For the text-containing cell, return its midpoint in (X, Y) coordinate format. 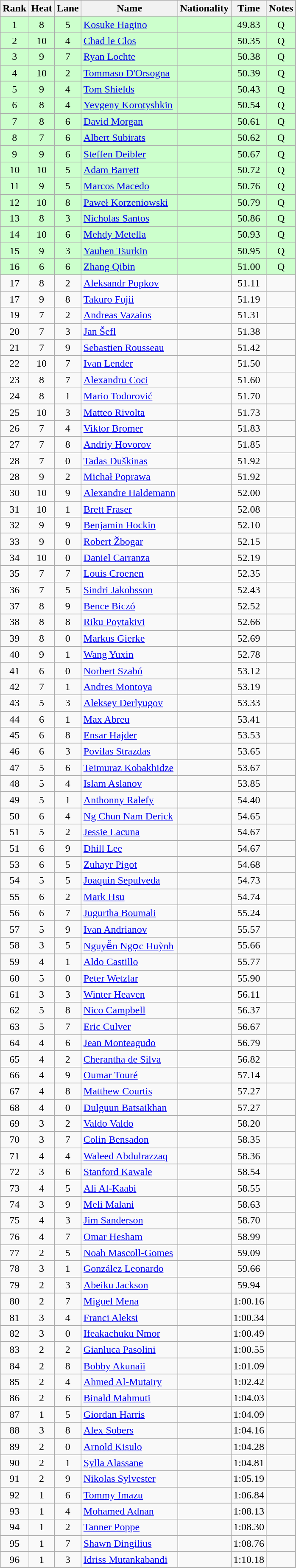
Bobby Akunaii (129, 1366)
Arnold Kisulo (129, 1447)
1:00.34 (249, 1317)
91 (14, 1479)
51.85 (249, 444)
Miguel Mena (129, 1301)
61 (14, 994)
Steffen Deibler (129, 154)
51.83 (249, 428)
Benjamin Hockin (129, 525)
59.09 (249, 1253)
58.99 (249, 1237)
Robert Žbogar (129, 541)
55.77 (249, 962)
52.69 (249, 638)
83 (14, 1349)
1:00.16 (249, 1301)
Binald Mahmuti (129, 1398)
13 (14, 219)
1:04.81 (249, 1463)
Jugurtha Boumali (129, 913)
Marcos Macedo (129, 186)
52.35 (249, 574)
50.54 (249, 105)
Aleksandr Popkov (129, 283)
Peter Wetzlar (129, 978)
58.55 (249, 1188)
50 (14, 816)
55.66 (249, 945)
Norbert Szabó (129, 670)
33 (14, 541)
Rank (14, 8)
Zhang Qibin (129, 267)
26 (14, 428)
59.66 (249, 1269)
44 (14, 719)
25 (14, 412)
23 (14, 380)
Adam Barrett (129, 170)
52.10 (249, 525)
20 (14, 331)
Mario Todorović (129, 396)
1:04.16 (249, 1431)
Nikolas Sylvester (129, 1479)
50.35 (249, 41)
51.70 (249, 396)
Idriss Mutankabandi (129, 1560)
52.00 (249, 493)
70 (14, 1140)
51.00 (249, 267)
1:06.84 (249, 1495)
Albert Subirats (129, 137)
63 (14, 1027)
56.11 (249, 994)
Ali Al-Kaabi (129, 1188)
Franci Aleksi (129, 1317)
51.60 (249, 380)
89 (14, 1447)
53 (14, 864)
1:00.55 (249, 1349)
Lane (68, 8)
50.93 (249, 235)
Gianluca Pasolini (129, 1349)
50.62 (249, 137)
53.67 (249, 768)
53.53 (249, 735)
50.76 (249, 186)
74 (14, 1204)
50.72 (249, 170)
Tommy Imazu (129, 1495)
Ivan Lenđer (129, 364)
51.11 (249, 283)
Mark Hsu (129, 897)
88 (14, 1431)
52.78 (249, 654)
64 (14, 1043)
1:02.42 (249, 1382)
52.19 (249, 558)
47 (14, 768)
27 (14, 444)
50.86 (249, 219)
51.73 (249, 412)
55.57 (249, 929)
Dhill Lee (129, 848)
21 (14, 348)
Andres Montoya (129, 687)
Bence Biczó (129, 606)
94 (14, 1527)
54.65 (249, 816)
Povilas Strazdas (129, 752)
Nguyễn Ngọc Huỳnh (129, 945)
Dulguun Batsaikhan (129, 1107)
50.79 (249, 202)
78 (14, 1269)
54.73 (249, 881)
Oumar Touré (129, 1075)
Heat (42, 8)
Matthew Courtis (129, 1091)
Yauhen Tsurkin (129, 251)
1:10.18 (249, 1560)
87 (14, 1414)
86 (14, 1398)
Andriy Hovorov (129, 444)
Alexandre Haldemann (129, 493)
Omar Hesham (129, 1237)
59 (14, 962)
34 (14, 558)
58.63 (249, 1204)
1:04.09 (249, 1414)
Tadas Duškinas (129, 460)
Ensar Hajder (129, 735)
Teimuraz Kobakhidze (129, 768)
58 (14, 945)
Name (129, 8)
46 (14, 752)
Chad le Clos (129, 41)
Nico Campbell (129, 1010)
1:04.03 (249, 1398)
37 (14, 606)
75 (14, 1220)
Jean Monteagudo (129, 1043)
55 (14, 897)
39 (14, 638)
69 (14, 1124)
Stanford Kawale (129, 1172)
Valdo Valdo (129, 1124)
Aldo Castillo (129, 962)
53.85 (249, 784)
Giordan Harris (129, 1414)
11 (14, 186)
93 (14, 1511)
59.94 (249, 1285)
42 (14, 687)
80 (14, 1301)
71 (14, 1156)
24 (14, 396)
22 (14, 364)
David Morgan (129, 121)
Mehdy Metella (129, 235)
58.54 (249, 1172)
1:01.09 (249, 1366)
58.36 (249, 1156)
Waleed Abdulrazzaq (129, 1156)
84 (14, 1366)
30 (14, 493)
51.50 (249, 364)
48 (14, 784)
Nationality (204, 8)
Anthonny Ralefy (129, 800)
Alexandru Coci (129, 380)
56.37 (249, 1010)
Andreas Vazaios (129, 315)
50.43 (249, 89)
Notes (281, 8)
Matteo Rivolta (129, 412)
1:00.49 (249, 1333)
50.39 (249, 73)
19 (14, 315)
González Leonardo (129, 1269)
38 (14, 622)
65 (14, 1059)
58.70 (249, 1220)
66 (14, 1075)
Brett Fraser (129, 509)
62 (14, 1010)
1:05.19 (249, 1479)
52.66 (249, 622)
1:04.28 (249, 1447)
56.79 (249, 1043)
Noah Mascoll-Gomes (129, 1253)
Sylla Alassane (129, 1463)
Islam Aslanov (129, 784)
72 (14, 1172)
92 (14, 1495)
Wang Yuxin (129, 654)
57.14 (249, 1075)
82 (14, 1333)
60 (14, 978)
Winter Heaven (129, 994)
Markus Gierke (129, 638)
55.90 (249, 978)
68 (14, 1107)
49.83 (249, 25)
Shawn Dingilius (129, 1543)
52.52 (249, 606)
Sindri Jakobsson (129, 590)
Ivan Andrianov (129, 929)
Tommaso D'Orsogna (129, 73)
1:08.76 (249, 1543)
51.19 (249, 299)
31 (14, 509)
Cherantha de Silva (129, 1059)
Ng Chun Nam Derick (129, 816)
43 (14, 703)
Alex Sobers (129, 1431)
Joaquin Sepulveda (129, 881)
79 (14, 1285)
Meli Malani (129, 1204)
52.15 (249, 541)
12 (14, 202)
53.65 (249, 752)
53.19 (249, 687)
Jan Šefl (129, 331)
54 (14, 881)
51.31 (249, 315)
54.40 (249, 800)
1:08.13 (249, 1511)
Time (249, 8)
Louis Croenen (129, 574)
Abeiku Jackson (129, 1285)
Tom Shields (129, 89)
56.67 (249, 1027)
52.08 (249, 509)
Tanner Poppe (129, 1527)
Daniel Carranza (129, 558)
41 (14, 670)
55.24 (249, 913)
Mohamed Adnan (129, 1511)
32 (14, 525)
81 (14, 1317)
Aleksey Derlyugov (129, 703)
Jessie Lacuna (129, 832)
95 (14, 1543)
Sebastien Rousseau (129, 348)
50.38 (249, 57)
Paweł Korzeniowski (129, 202)
Takuro Fujii (129, 299)
58.35 (249, 1140)
53.12 (249, 670)
15 (14, 251)
Viktor Bromer (129, 428)
54.74 (249, 897)
14 (14, 235)
45 (14, 735)
90 (14, 1463)
50.61 (249, 121)
53.33 (249, 703)
56.82 (249, 1059)
67 (14, 1091)
Zuhayr Pigot (129, 864)
77 (14, 1253)
Colin Bensadon (129, 1140)
Jim Sanderson (129, 1220)
Michał Poprawa (129, 477)
Ryan Lochte (129, 57)
Nicholas Santos (129, 219)
1:08.30 (249, 1527)
73 (14, 1188)
36 (14, 590)
49 (14, 800)
Riku Poytakivi (129, 622)
Ahmed Al-Mutairy (129, 1382)
35 (14, 574)
Kosuke Hagino (129, 25)
Eric Culver (129, 1027)
58.20 (249, 1124)
50.95 (249, 251)
76 (14, 1237)
16 (14, 267)
85 (14, 1382)
Yevgeny Korotyshkin (129, 105)
40 (14, 654)
53.41 (249, 719)
52.43 (249, 590)
57 (14, 929)
56 (14, 913)
51.42 (249, 348)
50.67 (249, 154)
Max Abreu (129, 719)
51.38 (249, 331)
54.68 (249, 864)
96 (14, 1560)
Ifeakachuku Nmor (129, 1333)
